Pinpoint the cell where the given text exists, returning its (x, y) midpoint coordinate. 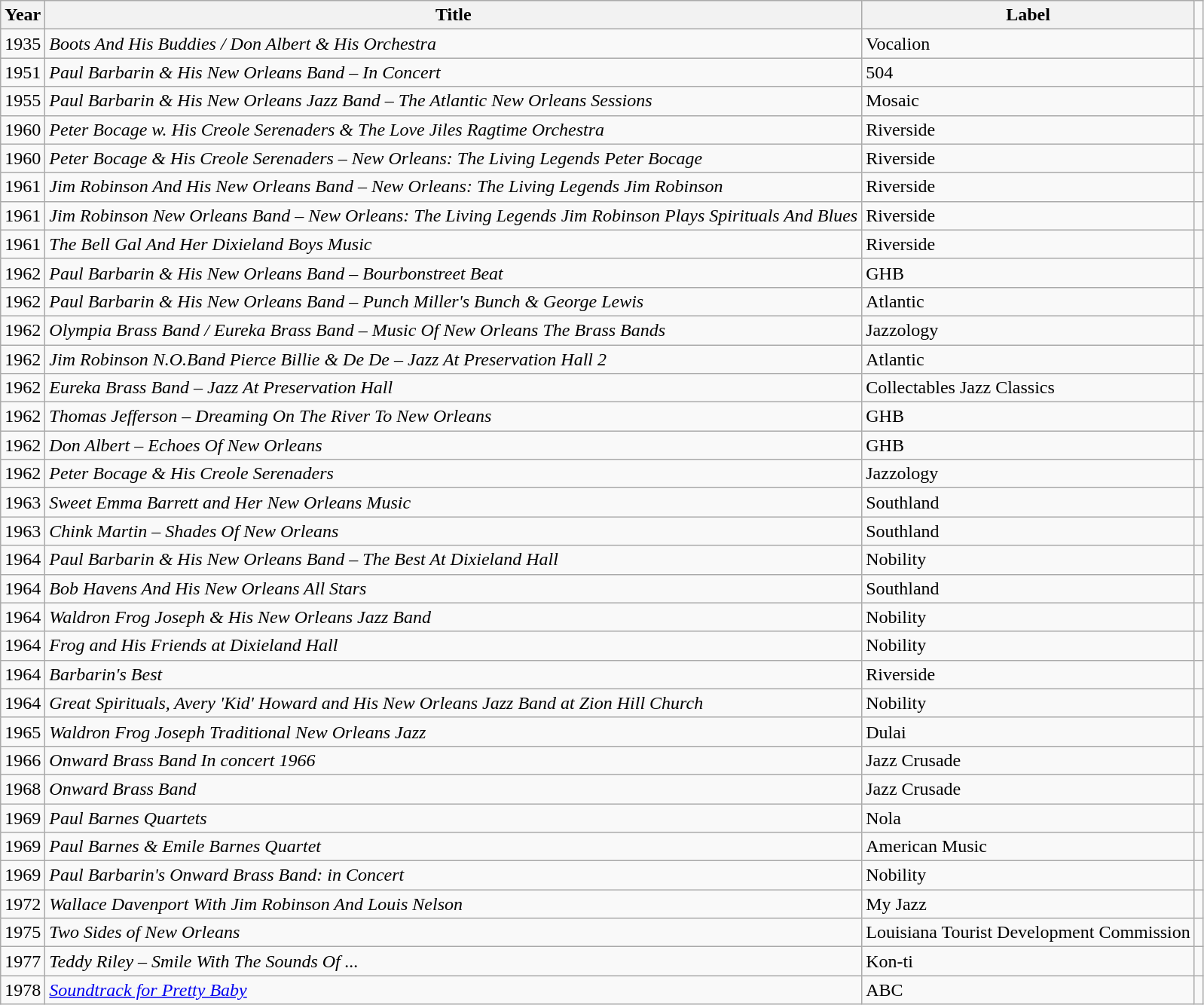
1935 (23, 44)
Paul Barbarin & His New Orleans Jazz Band – The Atlantic New Orleans Sessions (454, 101)
Mosaic (1028, 101)
Year (23, 15)
Paul Barbarin & His New Orleans Band – In Concert (454, 72)
Sweet Emma Barrett and Her New Orleans Music (454, 502)
1968 (23, 789)
Paul Barbarin & His New Orleans Band – Bourbonstreet Beat (454, 273)
Louisiana Tourist Development Commission (1028, 933)
1951 (23, 72)
Onward Brass Band In concert 1966 (454, 760)
Kon-ti (1028, 961)
Jim Robinson N.O.Band Pierce Billie & De De – Jazz At Preservation Hall 2 (454, 359)
Olympia Brass Band / Eureka Brass Band – Music Of New Orleans The Brass Bands (454, 330)
Paul Barbarin's Onward Brass Band: in Concert (454, 875)
Eureka Brass Band – Jazz At Preservation Hall (454, 388)
Frog and His Friends at Dixieland Hall (454, 646)
1972 (23, 904)
Bob Havens And His New Orleans All Stars (454, 588)
1966 (23, 760)
Paul Barbarin & His New Orleans Band – Punch Miller's Bunch & George Lewis (454, 301)
Barbarin's Best (454, 674)
Title (454, 15)
1965 (23, 732)
Wallace Davenport With Jim Robinson And Louis Nelson (454, 904)
Boots And His Buddies / Don Albert & His Orchestra (454, 44)
1978 (23, 990)
1975 (23, 933)
Waldron Frog Joseph & His New Orleans Jazz Band (454, 617)
1977 (23, 961)
Jim Robinson New Orleans Band – New Orleans: The Living Legends Jim Robinson Plays Spirituals And Blues (454, 215)
Dulai (1028, 732)
The Bell Gal And Her Dixieland Boys Music (454, 244)
Teddy Riley – Smile With The Sounds Of ... (454, 961)
American Music (1028, 847)
Soundtrack for Pretty Baby (454, 990)
Great Spirituals, Avery 'Kid' Howard and His New Orleans Jazz Band at Zion Hill Church (454, 703)
Peter Bocage & His Creole Serenaders – New Orleans: The Living Legends Peter Bocage (454, 158)
Peter Bocage & His Creole Serenaders (454, 474)
504 (1028, 72)
Peter Bocage w. His Creole Serenaders & The Love Jiles Ragtime Orchestra (454, 130)
Vocalion (1028, 44)
Chink Martin – Shades Of New Orleans (454, 531)
Two Sides of New Orleans (454, 933)
Thomas Jefferson – Dreaming On The River To New Orleans (454, 417)
Onward Brass Band (454, 789)
Nola (1028, 817)
Collectables Jazz Classics (1028, 388)
ABC (1028, 990)
Paul Barnes Quartets (454, 817)
Jim Robinson And His New Orleans Band – New Orleans: The Living Legends Jim Robinson (454, 187)
1955 (23, 101)
My Jazz (1028, 904)
Waldron Frog Joseph Traditional New Orleans Jazz (454, 732)
Label (1028, 15)
Paul Barbarin & His New Orleans Band – The Best At Dixieland Hall (454, 560)
Don Albert – Echoes Of New Orleans (454, 445)
Paul Barnes & Emile Barnes Quartet (454, 847)
